Pinpoint the cell where the given text exists, returning its [X, Y] midpoint coordinate. 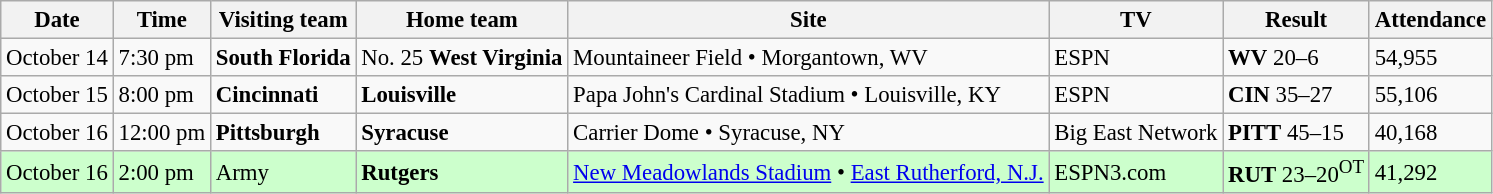
55,106 [1430, 95]
Time [162, 20]
South Florida [284, 58]
New Meadowlands Stadium • East Rutherford, N.J. [808, 172]
Home team [462, 20]
2:00 pm [162, 172]
ESPN3.com [1136, 172]
8:00 pm [162, 95]
Big East Network [1136, 133]
No. 25 West Virginia [462, 58]
WV 20–6 [1296, 58]
PITT 45–15 [1296, 133]
Visiting team [284, 20]
Papa John's Cardinal Stadium • Louisville, KY [808, 95]
CIN 35–27 [1296, 95]
Date [57, 20]
Rutgers [462, 172]
TV [1136, 20]
7:30 pm [162, 58]
40,168 [1430, 133]
Pittsburgh [284, 133]
Attendance [1430, 20]
Cincinnati [284, 95]
RUT 23–20OT [1296, 172]
Result [1296, 20]
Syracuse [462, 133]
October 15 [57, 95]
41,292 [1430, 172]
Army [284, 172]
54,955 [1430, 58]
Mountaineer Field • Morgantown, WV [808, 58]
Site [808, 20]
October 14 [57, 58]
12:00 pm [162, 133]
Louisville [462, 95]
Carrier Dome • Syracuse, NY [808, 133]
